Determine the (x, y) coordinate at the center of the cell enclosing the given text.  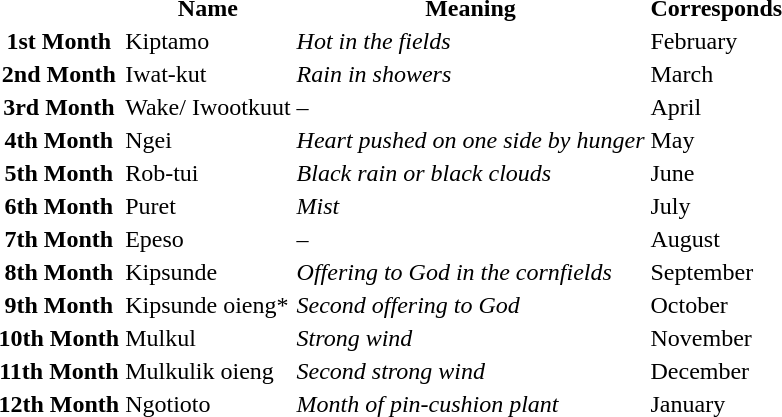
Black rain or black clouds (470, 173)
Strong wind (470, 338)
Kipsunde oieng* (208, 305)
Wake/ Iwootkuut (208, 107)
Kiptamo (208, 41)
Mulkulik oieng (208, 371)
Heart pushed on one side by hunger (470, 140)
Rob-tui (208, 173)
Epeso (208, 239)
Second strong wind (470, 371)
Kipsunde (208, 272)
Second offering to God (470, 305)
Offering to God in the cornfields (470, 272)
Ngei (208, 140)
Mulkul (208, 338)
Iwat-kut (208, 74)
Hot in the fields (470, 41)
Mist (470, 206)
Puret (208, 206)
Rain in showers (470, 74)
